Identify which cell holds the provided text, then report its [X, Y] central coordinate. 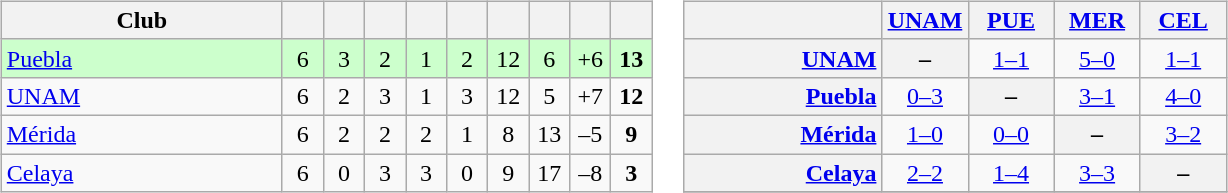
+6 [590, 58]
–8 [590, 173]
1–0 [925, 134]
17 [550, 173]
0–3 [925, 96]
4–0 [1183, 96]
0–0 [1011, 134]
+7 [590, 96]
3–2 [1183, 134]
Club [142, 20]
5 [550, 96]
1–4 [1011, 173]
3–1 [1097, 96]
MER [1097, 20]
2–2 [925, 173]
8 [508, 134]
–5 [590, 134]
CEL [1183, 20]
PUE [1011, 20]
5–0 [1097, 58]
3–3 [1097, 173]
